Identify which cell holds the provided text, then report its [x, y] central coordinate. 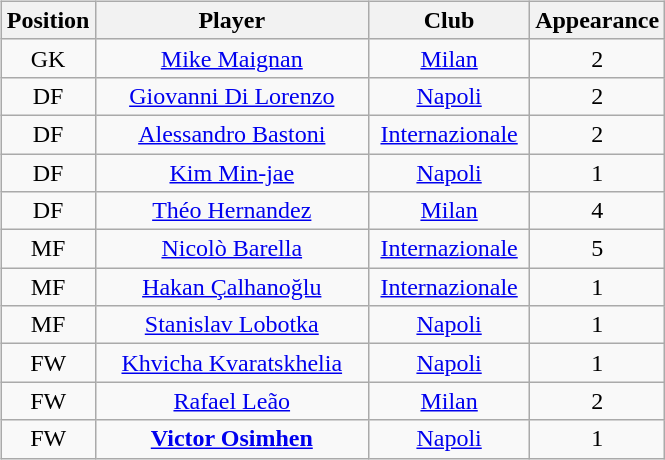
Position [48, 20]
GK [48, 58]
Mike Maignan [232, 58]
Kim Min-jae [232, 173]
Club [450, 20]
5 [598, 249]
Nicolò Barella [232, 249]
Théo Hernandez [232, 211]
Appearance [598, 20]
Alessandro Bastoni [232, 134]
Giovanni Di Lorenzo [232, 96]
Khvicha Kvaratskhelia [232, 363]
Player [232, 20]
Stanislav Lobotka [232, 325]
Hakan Çalhanoğlu [232, 287]
Victor Osimhen [232, 439]
4 [598, 211]
Rafael Leão [232, 401]
